For the text-containing cell, return its midpoint in (x, y) coordinate format. 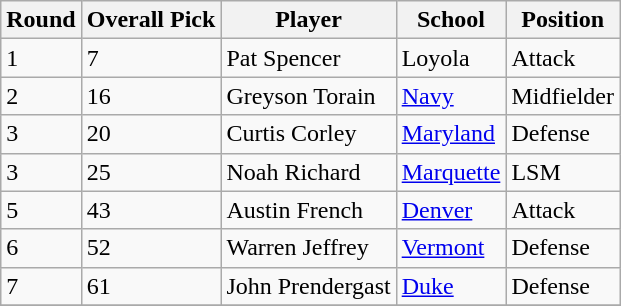
Greyson Torain (308, 96)
Warren Jeffrey (308, 248)
Position (563, 20)
6 (41, 248)
Player (308, 20)
Vermont (451, 248)
LSM (563, 172)
20 (151, 134)
Noah Richard (308, 172)
43 (151, 210)
1 (41, 58)
Duke (451, 286)
Loyola (451, 58)
Curtis Corley (308, 134)
John Prendergast (308, 286)
61 (151, 286)
Midfielder (563, 96)
Austin French (308, 210)
16 (151, 96)
25 (151, 172)
Marquette (451, 172)
School (451, 20)
Round (41, 20)
Pat Spencer (308, 58)
Overall Pick (151, 20)
5 (41, 210)
Denver (451, 210)
Maryland (451, 134)
Navy (451, 96)
2 (41, 96)
52 (151, 248)
